For the text-containing cell, return its midpoint in [x, y] coordinate format. 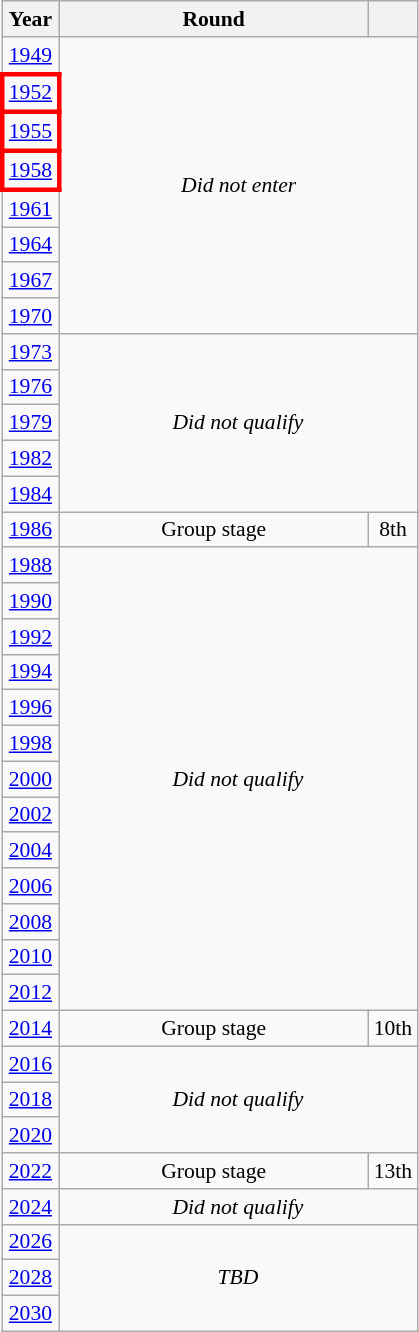
1992 [30, 637]
2024 [30, 1207]
2030 [30, 1314]
2016 [30, 1064]
2020 [30, 1136]
Did not enter [238, 186]
2000 [30, 779]
2012 [30, 993]
1955 [30, 132]
Round [214, 19]
1984 [30, 494]
2018 [30, 1100]
1979 [30, 423]
2026 [30, 1242]
1990 [30, 601]
2014 [30, 1029]
1976 [30, 387]
10th [394, 1029]
1973 [30, 352]
1986 [30, 530]
13th [394, 1171]
1961 [30, 208]
1964 [30, 245]
2008 [30, 922]
1988 [30, 566]
2004 [30, 851]
1982 [30, 459]
2022 [30, 1171]
8th [394, 530]
1958 [30, 170]
1970 [30, 316]
TBD [238, 1278]
1967 [30, 281]
1998 [30, 744]
2010 [30, 957]
2002 [30, 815]
1996 [30, 708]
1952 [30, 94]
1994 [30, 672]
2006 [30, 886]
1949 [30, 56]
2028 [30, 1278]
Year [30, 19]
